Extract the (x, y) coordinate from the center of the cell holding the provided text.  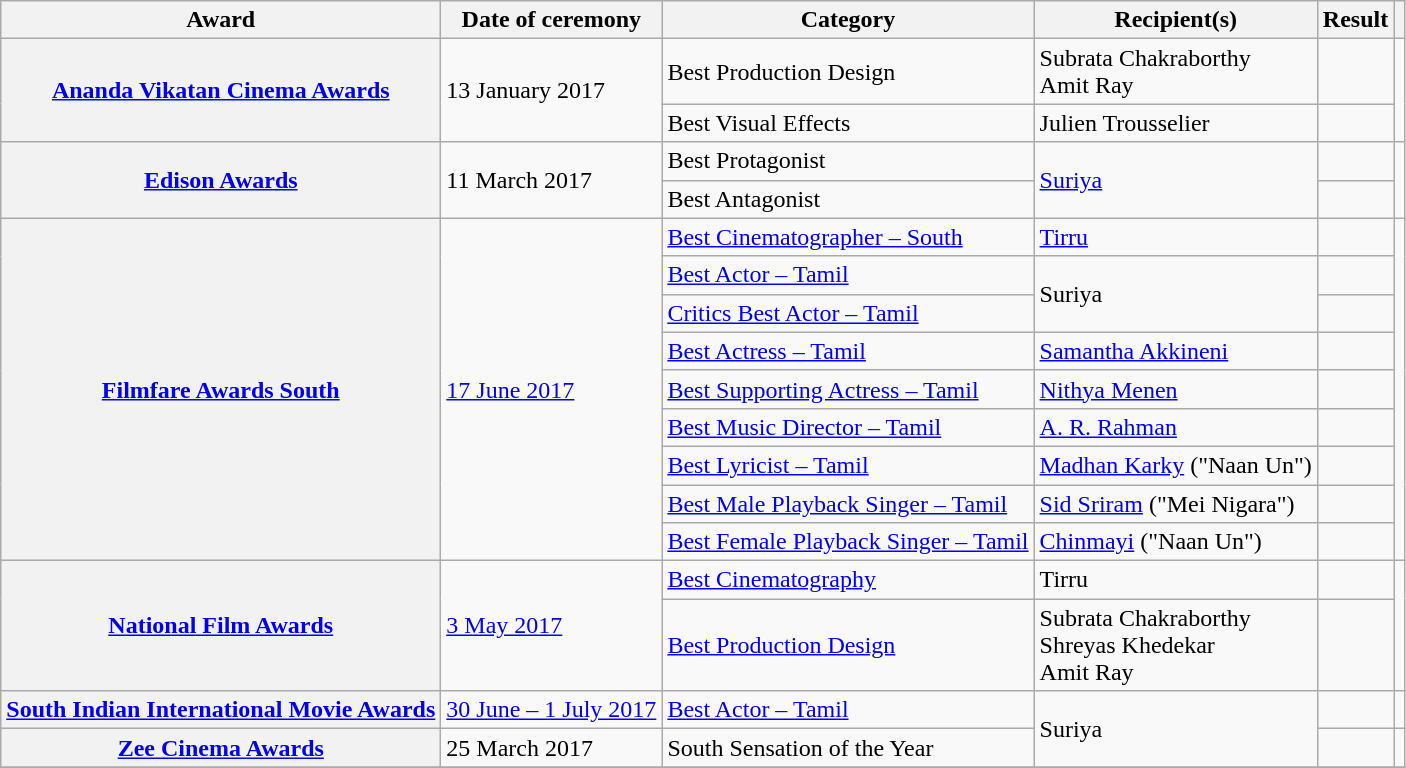
Best Visual Effects (848, 123)
National Film Awards (221, 626)
Recipient(s) (1176, 20)
Chinmayi ("Naan Un") (1176, 542)
Ananda Vikatan Cinema Awards (221, 90)
Best Female Playback Singer – Tamil (848, 542)
30 June – 1 July 2017 (552, 710)
Date of ceremony (552, 20)
Best Antagonist (848, 199)
Critics Best Actor – Tamil (848, 313)
Subrata ChakraborthyShreyas KhedekarAmit Ray (1176, 645)
South Sensation of the Year (848, 748)
11 March 2017 (552, 180)
Best Cinematography (848, 580)
Julien Trousselier (1176, 123)
25 March 2017 (552, 748)
Sid Sriram ("Mei Nigara") (1176, 503)
Category (848, 20)
Madhan Karky ("Naan Un") (1176, 465)
Subrata ChakraborthyAmit Ray (1176, 72)
Award (221, 20)
Best Actress – Tamil (848, 351)
A. R. Rahman (1176, 427)
Edison Awards (221, 180)
Best Supporting Actress – Tamil (848, 389)
3 May 2017 (552, 626)
Best Music Director – Tamil (848, 427)
South Indian International Movie Awards (221, 710)
13 January 2017 (552, 90)
17 June 2017 (552, 390)
Best Lyricist – Tamil (848, 465)
Best Cinematographer – South (848, 237)
Best Protagonist (848, 161)
Nithya Menen (1176, 389)
Filmfare Awards South (221, 390)
Zee Cinema Awards (221, 748)
Samantha Akkineni (1176, 351)
Best Male Playback Singer – Tamil (848, 503)
Result (1355, 20)
